Return the [X, Y] coordinate for the center point of the cell that contains the specified text.  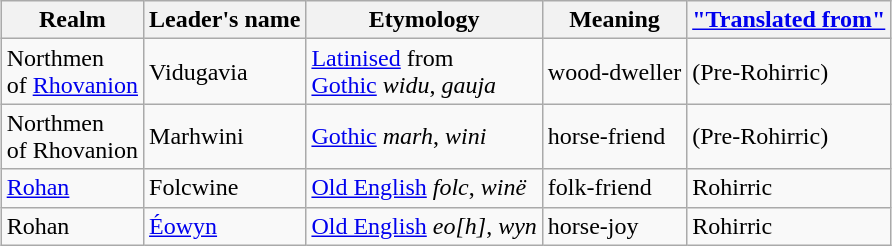
wood-dweller [614, 72]
Gothic marh, wini [424, 136]
Realm [72, 20]
Marhwini [225, 136]
Vidugavia [225, 72]
horse-joy [614, 226]
Old English eo[h], wyn [424, 226]
"Translated from" [789, 20]
Éowyn [225, 226]
Etymology [424, 20]
Old English folc, winë [424, 188]
Meaning [614, 20]
folk-friend [614, 188]
Leader's name [225, 20]
Folcwine [225, 188]
horse-friend [614, 136]
Latinised fromGothic widu, gauja [424, 72]
